Find where the given text appears and provide that cell's center as (X, Y) coordinate. 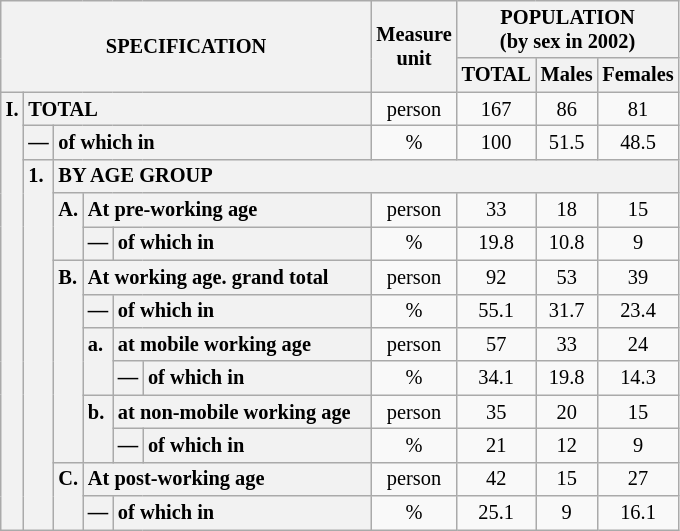
A. (68, 226)
At working age. grand total (227, 277)
C. (68, 496)
12 (567, 445)
At pre-working age (227, 210)
a. (98, 360)
POPULATION (by sex in 2002) (568, 29)
14.3 (638, 378)
B. (68, 361)
Females (638, 75)
42 (496, 479)
31.7 (567, 311)
18 (567, 210)
At post-working age (227, 479)
20 (567, 412)
BY AGE GROUP (366, 176)
Males (567, 75)
25.1 (496, 513)
39 (638, 277)
27 (638, 479)
Measure unit (414, 46)
10.8 (567, 243)
55.1 (496, 311)
at mobile working age (242, 344)
16.1 (638, 513)
b. (98, 428)
167 (496, 109)
at non-mobile working age (242, 412)
23.4 (638, 311)
86 (567, 109)
SPECIFICATION (186, 46)
100 (496, 142)
57 (496, 344)
51.5 (567, 142)
1. (38, 344)
35 (496, 412)
21 (496, 445)
81 (638, 109)
24 (638, 344)
I. (12, 311)
34.1 (496, 378)
48.5 (638, 142)
53 (567, 277)
92 (496, 277)
